Output the (X, Y) coordinate of the center of the cell containing the given text.  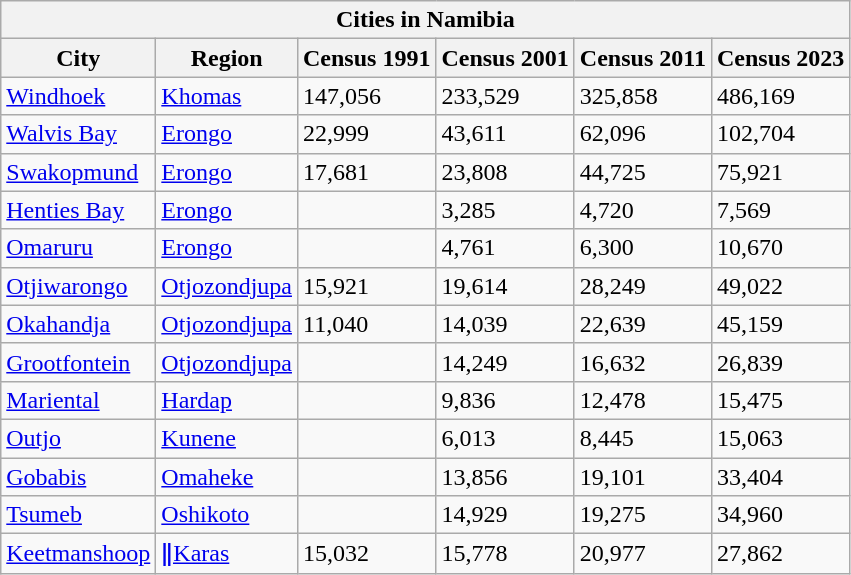
Region (227, 58)
34,960 (780, 515)
22,999 (366, 134)
23,808 (505, 172)
Census 1991 (366, 58)
City (78, 58)
15,063 (780, 438)
4,720 (642, 210)
147,056 (366, 96)
45,159 (780, 324)
8,445 (642, 438)
Keetmanshoop (78, 554)
7,569 (780, 210)
Oshikoto (227, 515)
44,725 (642, 172)
Census 2011 (642, 58)
Cities in Namibia (426, 20)
3,285 (505, 210)
22,639 (642, 324)
26,839 (780, 362)
10,670 (780, 248)
17,681 (366, 172)
14,249 (505, 362)
233,529 (505, 96)
15,778 (505, 554)
486,169 (780, 96)
6,300 (642, 248)
16,632 (642, 362)
43,611 (505, 134)
75,921 (780, 172)
Grootfontein (78, 362)
ǁKaras (227, 554)
Mariental (78, 400)
Kunene (227, 438)
13,856 (505, 477)
102,704 (780, 134)
4,761 (505, 248)
19,275 (642, 515)
28,249 (642, 286)
14,929 (505, 515)
27,862 (780, 554)
Census 2001 (505, 58)
19,101 (642, 477)
Swakopmund (78, 172)
49,022 (780, 286)
14,039 (505, 324)
15,032 (366, 554)
20,977 (642, 554)
325,858 (642, 96)
19,614 (505, 286)
62,096 (642, 134)
Otjiwarongo (78, 286)
15,921 (366, 286)
Tsumeb (78, 515)
Omaheke (227, 477)
Census 2023 (780, 58)
11,040 (366, 324)
12,478 (642, 400)
Okahandja (78, 324)
Omaruru (78, 248)
6,013 (505, 438)
Gobabis (78, 477)
Walvis Bay (78, 134)
Hardap (227, 400)
Windhoek (78, 96)
9,836 (505, 400)
Khomas (227, 96)
Henties Bay (78, 210)
Outjo (78, 438)
15,475 (780, 400)
33,404 (780, 477)
